Return the (X, Y) coordinate for the center point of the cell that contains the specified text.  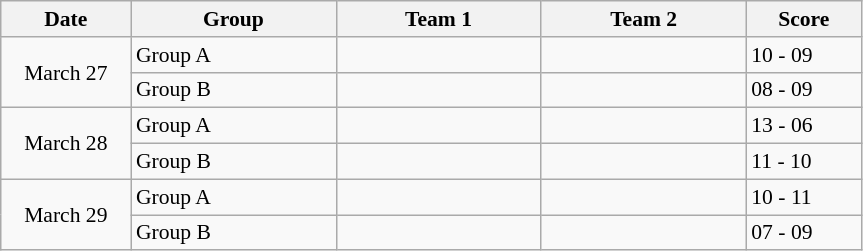
Group (234, 19)
10 - 09 (804, 55)
Date (66, 19)
13 - 06 (804, 126)
08 - 09 (804, 90)
March 27 (66, 72)
07 - 09 (804, 233)
10 - 11 (804, 197)
Team 2 (644, 19)
Team 1 (438, 19)
11 - 10 (804, 162)
March 28 (66, 144)
Score (804, 19)
March 29 (66, 214)
